Detect which cell encompasses the target text, then output its [X, Y] center coordinate. 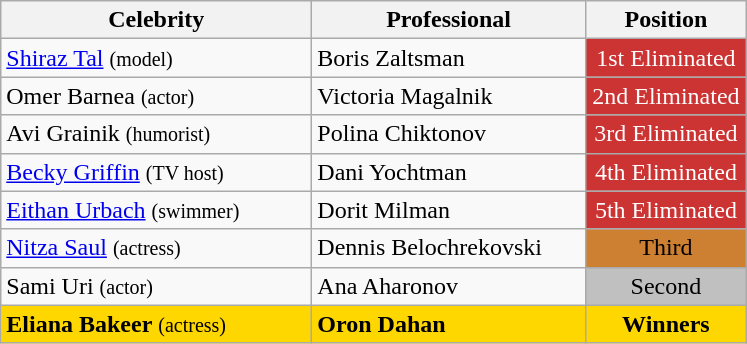
Nitza Saul (actress) [156, 248]
Boris Zaltsman [449, 58]
Celebrity [156, 20]
Shiraz Tal (model) [156, 58]
Becky Griffin (TV host) [156, 172]
Victoria Magalnik [449, 96]
Dorit Milman [449, 210]
1st Eliminated [666, 58]
5th Eliminated [666, 210]
Third [666, 248]
Ana Aharonov [449, 286]
Dani Yochtman [449, 172]
3rd Eliminated [666, 134]
Sami Uri (actor) [156, 286]
Position [666, 20]
Winners [666, 324]
Eithan Urbach (swimmer) [156, 210]
Eliana Bakeer (actress) [156, 324]
Omer Barnea (actor) [156, 96]
2nd Eliminated [666, 96]
Oron Dahan [449, 324]
Polina Chiktonov [449, 134]
Second [666, 286]
Professional [449, 20]
Avi Grainik (humorist) [156, 134]
Dennis Belochrekovski [449, 248]
4th Eliminated [666, 172]
